Find where the given text appears and provide that cell's center as (X, Y) coordinate. 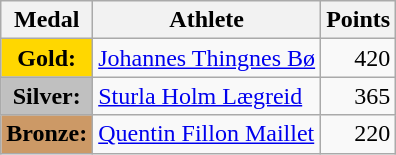
Points (358, 20)
Medal (47, 20)
220 (358, 134)
Sturla Holm Lægreid (207, 96)
365 (358, 96)
Bronze: (47, 134)
Quentin Fillon Maillet (207, 134)
420 (358, 58)
Gold: (47, 58)
Johannes Thingnes Bø (207, 58)
Athlete (207, 20)
Silver: (47, 96)
